Output the [x, y] coordinate of the center of the cell containing the given text.  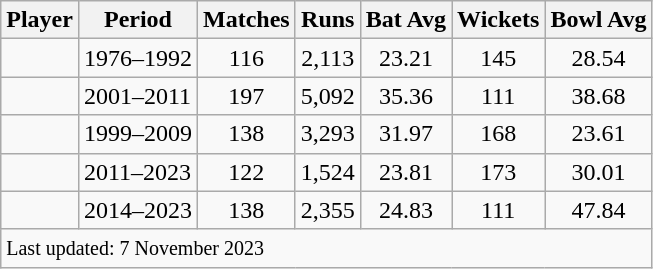
Runs [328, 20]
168 [498, 134]
23.21 [406, 58]
Bat Avg [406, 20]
28.54 [598, 58]
2,113 [328, 58]
173 [498, 172]
35.36 [406, 96]
2001–2011 [138, 96]
23.61 [598, 134]
1999–2009 [138, 134]
47.84 [598, 210]
197 [247, 96]
2014–2023 [138, 210]
23.81 [406, 172]
1976–1992 [138, 58]
145 [498, 58]
1,524 [328, 172]
116 [247, 58]
Player [40, 20]
Last updated: 7 November 2023 [326, 248]
38.68 [598, 96]
Wickets [498, 20]
31.97 [406, 134]
122 [247, 172]
5,092 [328, 96]
Bowl Avg [598, 20]
Matches [247, 20]
Period [138, 20]
24.83 [406, 210]
2,355 [328, 210]
30.01 [598, 172]
2011–2023 [138, 172]
3,293 [328, 134]
